Detect which cell encompasses the target text, then output its (x, y) center coordinate. 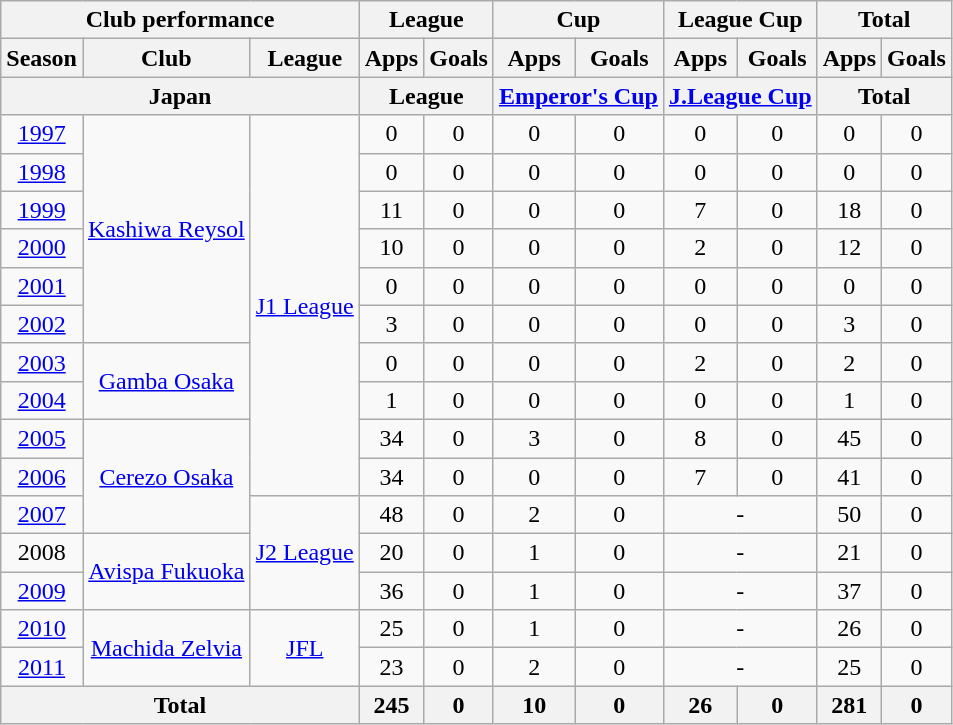
2010 (42, 629)
Club performance (180, 20)
Machida Zelvia (166, 648)
8 (700, 438)
2008 (42, 553)
2000 (42, 248)
J1 League (304, 306)
20 (391, 553)
2011 (42, 667)
2003 (42, 362)
Japan (180, 96)
Cup (578, 20)
1997 (42, 134)
36 (391, 591)
23 (391, 667)
21 (849, 553)
Season (42, 58)
2007 (42, 515)
18 (849, 210)
45 (849, 438)
Avispa Fukuoka (166, 572)
2001 (42, 286)
Club (166, 58)
Emperor's Cup (578, 96)
JFL (304, 648)
11 (391, 210)
281 (849, 705)
J2 League (304, 553)
37 (849, 591)
2004 (42, 400)
245 (391, 705)
League Cup (740, 20)
1998 (42, 172)
2002 (42, 324)
2006 (42, 477)
Cerezo Osaka (166, 476)
2005 (42, 438)
48 (391, 515)
41 (849, 477)
J.League Cup (740, 96)
50 (849, 515)
Kashiwa Reysol (166, 229)
2009 (42, 591)
12 (849, 248)
1999 (42, 210)
Gamba Osaka (166, 381)
